For the text-containing cell, return its midpoint in (x, y) coordinate format. 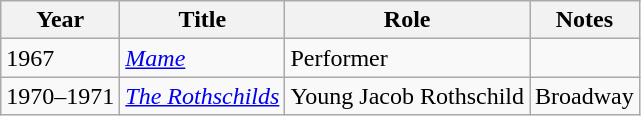
Role (408, 20)
Title (202, 20)
1970–1971 (60, 96)
Young Jacob Rothschild (408, 96)
Mame (202, 58)
Performer (408, 58)
The Rothschilds (202, 96)
Broadway (585, 96)
Notes (585, 20)
Year (60, 20)
1967 (60, 58)
